Pinpoint the cell where the given text exists, returning its [x, y] midpoint coordinate. 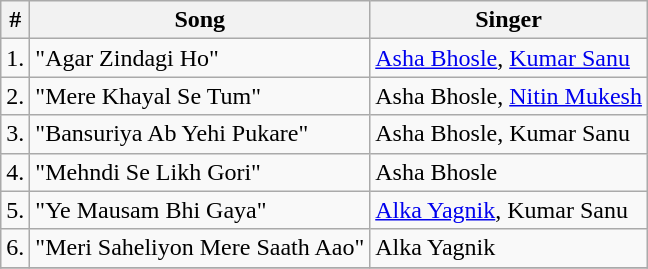
"Mehndi Se Likh Gori" [200, 172]
# [16, 20]
"Bansuriya Ab Yehi Pukare" [200, 134]
Alka Yagnik, Kumar Sanu [509, 210]
Asha Bhosle [509, 172]
1. [16, 58]
Singer [509, 20]
4. [16, 172]
"Agar Zindagi Ho" [200, 58]
Alka Yagnik [509, 248]
Song [200, 20]
5. [16, 210]
3. [16, 134]
"Meri Saheliyon Mere Saath Aao" [200, 248]
Asha Bhosle, Nitin Mukesh [509, 96]
6. [16, 248]
"Mere Khayal Se Tum" [200, 96]
2. [16, 96]
"Ye Mausam Bhi Gaya" [200, 210]
